Provide the (X, Y) coordinate of the cell's center where the given text is located.  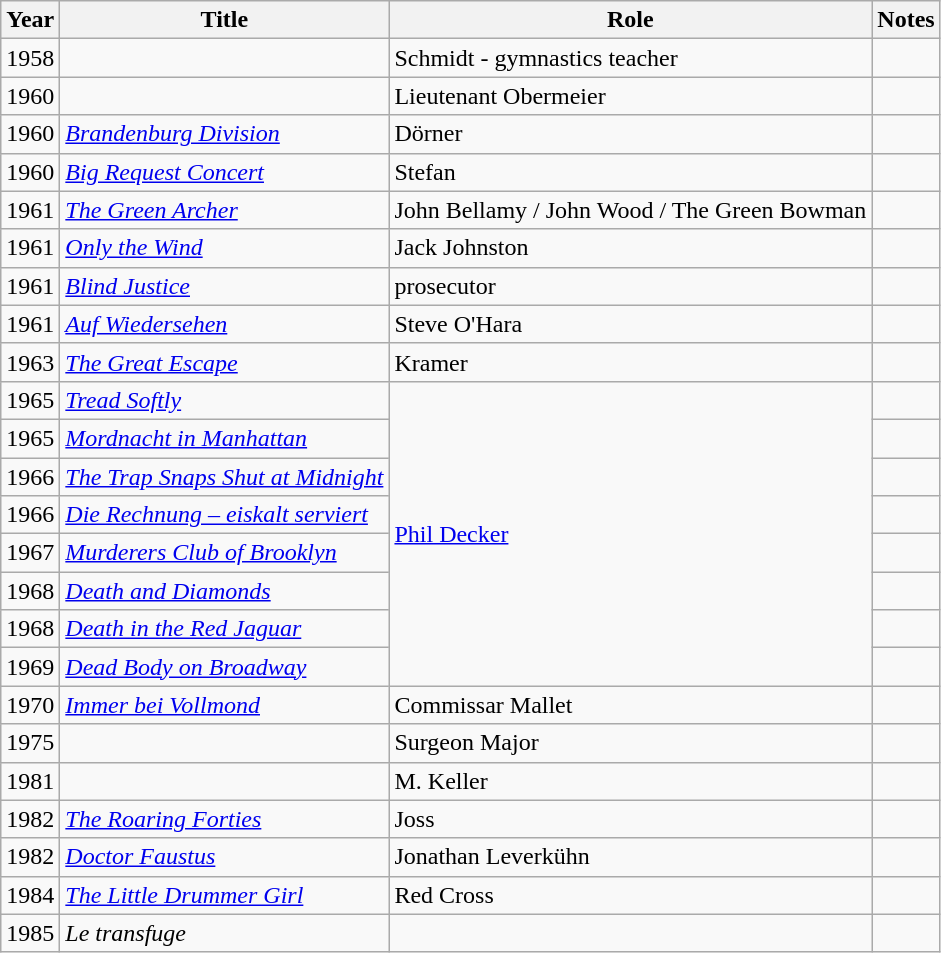
Tread Softly (224, 400)
prosecutor (630, 286)
Role (630, 20)
Steve O'Hara (630, 324)
Surgeon Major (630, 743)
Blind Justice (224, 286)
Kramer (630, 362)
Phil Decker (630, 533)
1975 (30, 743)
Immer bei Vollmond (224, 705)
Commissar Mallet (630, 705)
Jonathan Leverkühn (630, 857)
Mordnacht in Manhattan (224, 438)
Auf Wiedersehen (224, 324)
Joss (630, 819)
1969 (30, 667)
The Little Drummer Girl (224, 895)
Notes (906, 20)
The Trap Snaps Shut at Midnight (224, 477)
Dead Body on Broadway (224, 667)
Jack Johnston (630, 248)
Schmidt - gymnastics teacher (630, 58)
1963 (30, 362)
1985 (30, 933)
Doctor Faustus (224, 857)
Dörner (630, 134)
Stefan (630, 172)
Big Request Concert (224, 172)
Lieutenant Obermeier (630, 96)
The Great Escape (224, 362)
Death and Diamonds (224, 591)
Only the Wind (224, 248)
Die Rechnung – eiskalt serviert (224, 515)
Red Cross (630, 895)
1970 (30, 705)
1967 (30, 553)
Title (224, 20)
1984 (30, 895)
Le transfuge (224, 933)
Brandenburg Division (224, 134)
The Roaring Forties (224, 819)
1981 (30, 781)
Year (30, 20)
M. Keller (630, 781)
1958 (30, 58)
John Bellamy / John Wood / The Green Bowman (630, 210)
Death in the Red Jaguar (224, 629)
Murderers Club of Brooklyn (224, 553)
The Green Archer (224, 210)
